Search for the cell housing the specified text and yield its [X, Y] center coordinate. 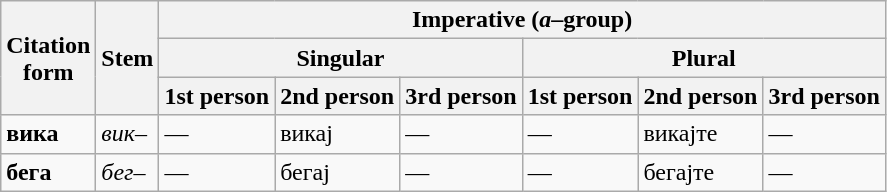
бег– [128, 172]
Singular [340, 58]
бегај [338, 172]
Imperative (а–group) [522, 20]
бегајте [700, 172]
вик– [128, 134]
викајте [700, 134]
бега [48, 172]
Citationform [48, 58]
викај [338, 134]
Plural [704, 58]
Stem [128, 58]
вика [48, 134]
